Scan for the cell matching the given text and deliver its [x, y] coordinate at center. 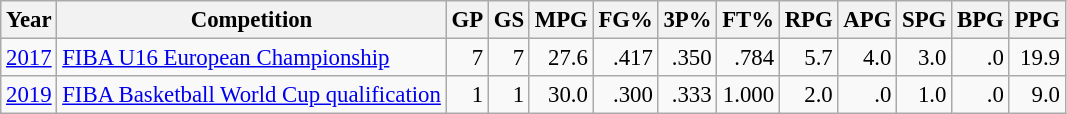
APG [868, 20]
27.6 [561, 58]
.333 [688, 95]
GP [467, 20]
.784 [748, 58]
BPG [980, 20]
FT% [748, 20]
2019 [29, 95]
FIBA Basketball World Cup qualification [252, 95]
GS [508, 20]
19.9 [1037, 58]
.300 [626, 95]
2017 [29, 58]
1.000 [748, 95]
.417 [626, 58]
MPG [561, 20]
FIBA U16 European Championship [252, 58]
Competition [252, 20]
PPG [1037, 20]
3.0 [924, 58]
30.0 [561, 95]
2.0 [808, 95]
FG% [626, 20]
RPG [808, 20]
SPG [924, 20]
3P% [688, 20]
4.0 [868, 58]
1.0 [924, 95]
Year [29, 20]
9.0 [1037, 95]
.350 [688, 58]
5.7 [808, 58]
